Provide the (X, Y) coordinate of the cell's center where the given text is located.  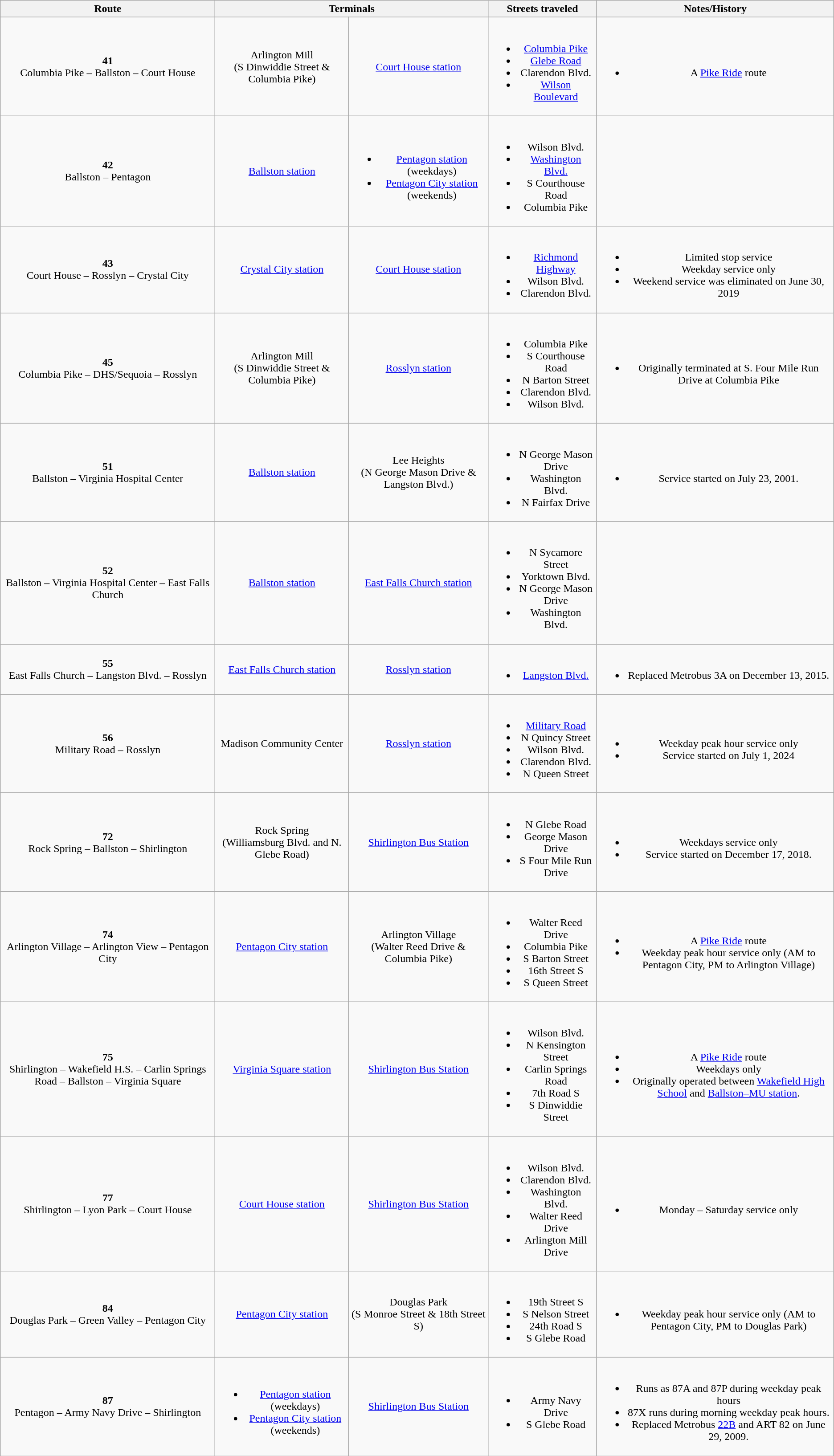
Douglas Park(S Monroe Street & 18th Street S) (419, 1314)
Service started on July 23, 2001. (715, 472)
N Sycamore StreetYorktown Blvd.N George Mason DriveWashington Blvd. (543, 583)
Walter Reed DriveColumbia PikeS Barton Street16th Street SS Queen Street (543, 946)
Streets traveled (543, 9)
Wilson Blvd.Washington Blvd.S Courthouse RoadColumbia Pike (543, 171)
Replaced Metrobus 3A on December 13, 2015. (715, 669)
Arlington Village(Walter Reed Drive & Columbia Pike) (419, 946)
Runs as 87A and 87P during weekday peak hours87X runs during morning weekday peak hours.Replaced Metrobus 22B and ART 82 on June 29, 2009. (715, 1407)
A Pike Ride routeWeekdays onlyOriginally operated between Wakefield High School and Ballston–MU station. (715, 1069)
Monday – Saturday service only (715, 1204)
41Columbia Pike – Ballston – Court House (108, 67)
Richmond HighwayWilson Blvd.Clarendon Blvd. (543, 269)
N Glebe RoadGeorge Mason DriveS Four Mile Run Drive (543, 842)
N George Mason DriveWashington Blvd.N Fairfax Drive (543, 472)
74Arlington Village – Arlington View – Pentagon City (108, 946)
52Ballston – Virginia Hospital Center – East Falls Church (108, 583)
Madison Community Center (282, 744)
Langston Blvd. (543, 669)
45Columbia Pike – DHS/Sequoia – Rosslyn (108, 368)
Lee Heights(N George Mason Drive & Langston Blvd.) (419, 472)
Weekday peak hour service only (AM to Pentagon City, PM to Douglas Park) (715, 1314)
Columbia PikeS Courthouse RoadN Barton StreetClarendon Blvd.Wilson Blvd. (543, 368)
Originally terminated at S. Four Mile Run Drive at Columbia Pike (715, 368)
Army Navy DriveS Glebe Road (543, 1407)
A Pike Ride routeWeekday peak hour service only (AM to Pentagon City, PM to Arlington Village) (715, 946)
77Shirlington – Lyon Park – Court House (108, 1204)
Route (108, 9)
43Court House – Rosslyn – Crystal City (108, 269)
Rock Spring(Williamsburg Blvd. and N. Glebe Road) (282, 842)
19th Street SS Nelson Street24th Road SS Glebe Road (543, 1314)
42Ballston – Pentagon (108, 171)
84Douglas Park – Green Valley – Pentagon City (108, 1314)
Wilson Blvd.Clarendon Blvd.Washington Blvd.Walter Reed DriveArlington Mill Drive (543, 1204)
Limited stop serviceWeekday service onlyWeekend service was eliminated on June 30, 2019 (715, 269)
Columbia PikeGlebe RoadClarendon Blvd.Wilson Boulevard (543, 67)
Virginia Square station (282, 1069)
A Pike Ride route (715, 67)
51Ballston – Virginia Hospital Center (108, 472)
55East Falls Church – Langston Blvd. – Rosslyn (108, 669)
87Pentagon – Army Navy Drive – Shirlington (108, 1407)
Weekday peak hour service onlyService started on July 1, 2024 (715, 744)
Military RoadN Quincy StreetWilson Blvd.Clarendon Blvd.N Queen Street (543, 744)
Crystal City station (282, 269)
Terminals (352, 9)
Weekdays service onlyService started on December 17, 2018. (715, 842)
Notes/History (715, 9)
72Rock Spring – Ballston – Shirlington (108, 842)
Wilson Blvd.N Kensington StreetCarlin Springs Road7th Road SS Dinwiddie Street (543, 1069)
56Military Road – Rosslyn (108, 744)
75Shirlington – Wakefield H.S. – Carlin Springs Road – Ballston – Virginia Square (108, 1069)
